Provide the (X, Y) coordinate of the cell's center where the given text is located.  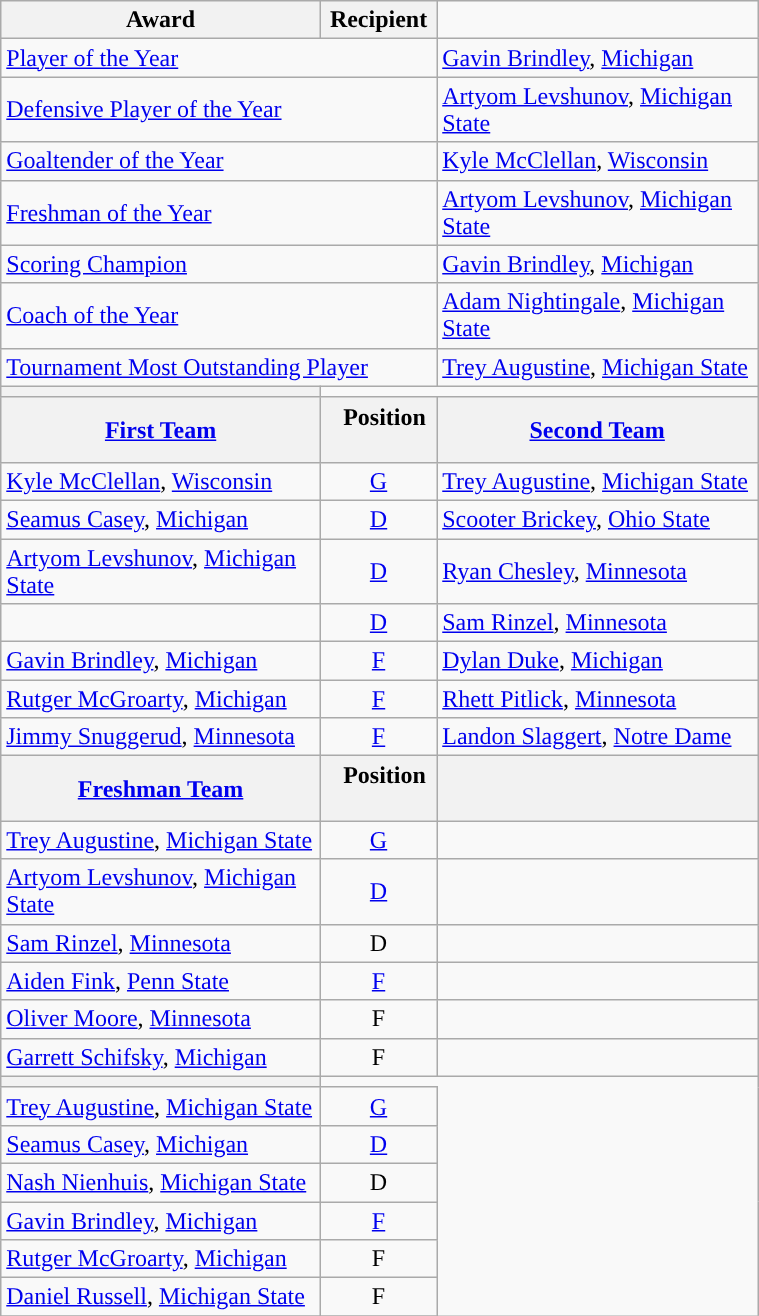
Daniel Russell, Michigan State (161, 1297)
Tournament Most Outstanding Player (219, 367)
Dylan Duke, Michigan (598, 661)
Jimmy Snuggerud, Minnesota (161, 737)
Scoring Champion (219, 264)
Garrett Schifsky, Michigan (161, 1057)
Player of the Year (219, 58)
Rhett Pitlick, Minnesota (598, 699)
Award (161, 20)
Goaltender of the Year (219, 161)
Recipient (378, 20)
Coach of the Year (219, 316)
Defensive Player of the Year (219, 110)
Scooter Brickey, Ohio State (598, 519)
Second Team (598, 430)
Adam Nightingale, Michigan State (598, 316)
Nash Nienhuis, Michigan State (161, 1182)
Ryan Chesley, Minnesota (598, 570)
Freshman of the Year (219, 212)
First Team (161, 430)
Landon Slaggert, Notre Dame (598, 737)
Aiden Fink, Penn State (161, 981)
Oliver Moore, Minnesota (161, 1019)
Freshman Team (161, 788)
